Return the [X, Y] coordinate for the center point of the cell that contains the specified text.  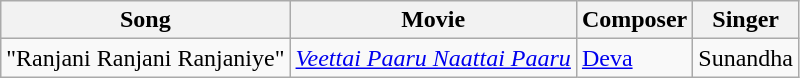
Movie [433, 20]
Song [146, 20]
Veettai Paaru Naattai Paaru [433, 58]
Singer [746, 20]
"Ranjani Ranjani Ranjaniye" [146, 58]
Sunandha [746, 58]
Composer [634, 20]
Deva [634, 58]
